Scan for the cell matching the given text and deliver its [X, Y] coordinate at center. 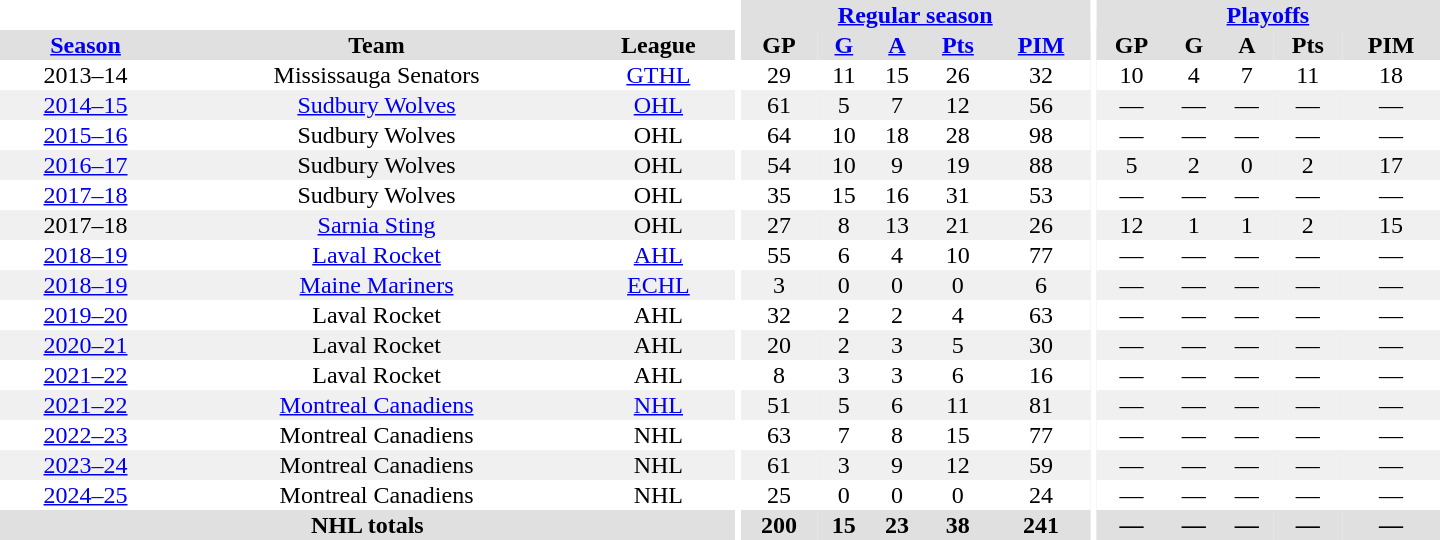
59 [1041, 465]
30 [1041, 345]
Season [86, 45]
88 [1041, 165]
Playoffs [1268, 15]
21 [958, 225]
35 [780, 195]
31 [958, 195]
27 [780, 225]
56 [1041, 105]
17 [1391, 165]
Team [376, 45]
241 [1041, 525]
38 [958, 525]
24 [1041, 495]
54 [780, 165]
2013–14 [86, 75]
53 [1041, 195]
28 [958, 135]
ECHL [658, 285]
20 [780, 345]
GTHL [658, 75]
Sarnia Sting [376, 225]
64 [780, 135]
55 [780, 255]
Regular season [916, 15]
98 [1041, 135]
2014–15 [86, 105]
25 [780, 495]
51 [780, 405]
81 [1041, 405]
2023–24 [86, 465]
13 [896, 225]
2022–23 [86, 435]
19 [958, 165]
23 [896, 525]
Mississauga Senators [376, 75]
2024–25 [86, 495]
2020–21 [86, 345]
2015–16 [86, 135]
2019–20 [86, 315]
200 [780, 525]
2016–17 [86, 165]
29 [780, 75]
NHL totals [368, 525]
League [658, 45]
Maine Mariners [376, 285]
